Return (X, Y) of the center of cell containing provided text 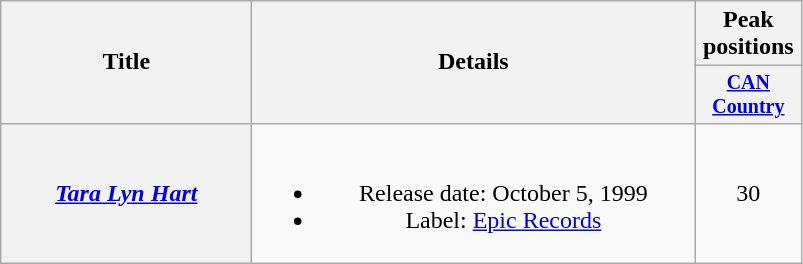
30 (748, 193)
Details (474, 62)
Tara Lyn Hart (126, 193)
Title (126, 62)
Peak positions (748, 34)
Release date: October 5, 1999Label: Epic Records (474, 193)
CAN Country (748, 94)
